Output the (X, Y) coordinate of the center of the cell containing the given text.  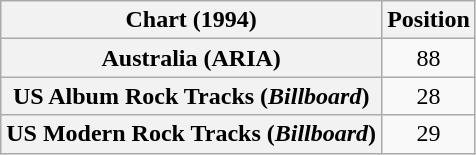
28 (429, 96)
Position (429, 20)
Australia (ARIA) (192, 58)
88 (429, 58)
US Modern Rock Tracks (Billboard) (192, 134)
US Album Rock Tracks (Billboard) (192, 96)
Chart (1994) (192, 20)
29 (429, 134)
